Identify which cell holds the provided text, then report its (x, y) central coordinate. 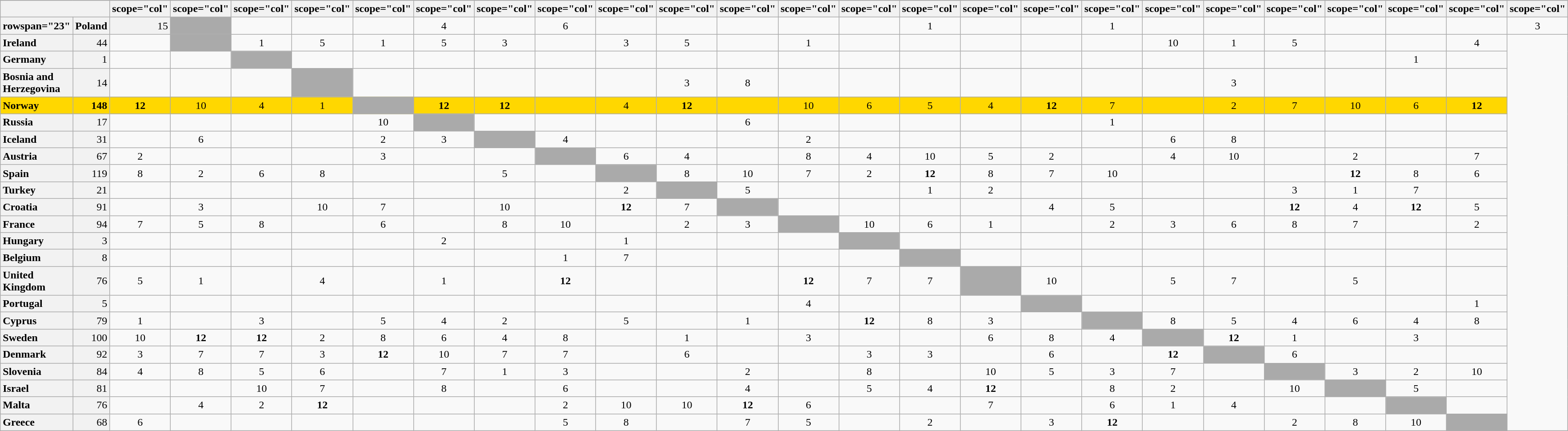
68 (92, 422)
44 (92, 43)
148 (92, 105)
81 (92, 388)
Poland (92, 26)
15 (140, 26)
Austria (36, 156)
Norway (36, 105)
Slovenia (36, 371)
Croatia (36, 207)
119 (92, 173)
94 (92, 224)
United Kingdom (36, 281)
Iceland (36, 139)
Belgium (36, 258)
Turkey (36, 190)
Cyprus (36, 321)
Malta (36, 405)
Bosnia and Herzegovina (36, 83)
Germany (36, 60)
Israel (36, 388)
Russia (36, 122)
100 (92, 338)
Sweden (36, 338)
rowspan="23" (36, 26)
Denmark (36, 354)
79 (92, 321)
France (36, 224)
67 (92, 156)
17 (92, 122)
14 (92, 83)
31 (92, 139)
92 (92, 354)
Portugal (36, 304)
Ireland (36, 43)
91 (92, 207)
21 (92, 190)
Greece (36, 422)
Spain (36, 173)
84 (92, 371)
Hungary (36, 241)
